For the text-containing cell, return its midpoint in [x, y] coordinate format. 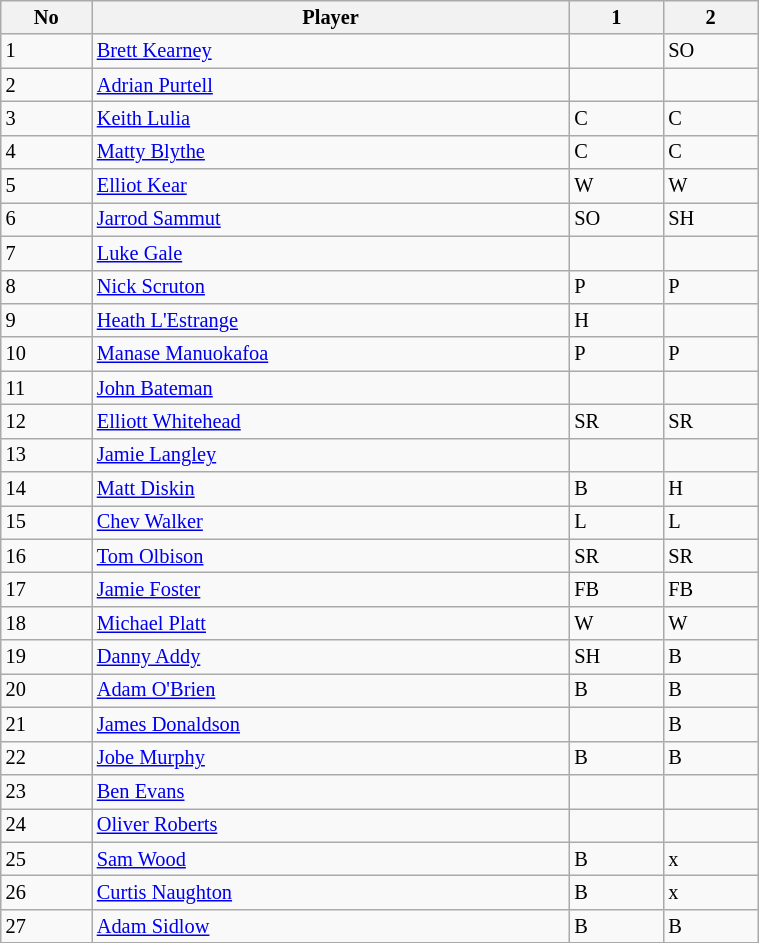
Ben Evans [330, 791]
24 [46, 825]
Tom Olbison [330, 556]
3 [46, 118]
23 [46, 791]
James Donaldson [330, 724]
5 [46, 186]
15 [46, 522]
Manase Manuokafoa [330, 354]
Matty Blythe [330, 152]
Adrian Purtell [330, 85]
7 [46, 253]
Elliot Kear [330, 186]
27 [46, 926]
Chev Walker [330, 522]
Jobe Murphy [330, 758]
Jarrod Sammut [330, 219]
Keith Lulia [330, 118]
Nick Scruton [330, 287]
26 [46, 892]
Brett Kearney [330, 51]
Danny Addy [330, 657]
18 [46, 623]
Sam Wood [330, 859]
Player [330, 17]
19 [46, 657]
8 [46, 287]
Elliott Whitehead [330, 421]
21 [46, 724]
Curtis Naughton [330, 892]
11 [46, 388]
Jamie Langley [330, 455]
Matt Diskin [330, 489]
20 [46, 690]
12 [46, 421]
16 [46, 556]
Luke Gale [330, 253]
Jamie Foster [330, 589]
22 [46, 758]
Michael Platt [330, 623]
9 [46, 320]
Oliver Roberts [330, 825]
6 [46, 219]
25 [46, 859]
Adam Sidlow [330, 926]
Heath L'Estrange [330, 320]
13 [46, 455]
No [46, 17]
John Bateman [330, 388]
17 [46, 589]
Adam O'Brien [330, 690]
14 [46, 489]
10 [46, 354]
4 [46, 152]
